Detect which cell encompasses the target text, then output its (x, y) center coordinate. 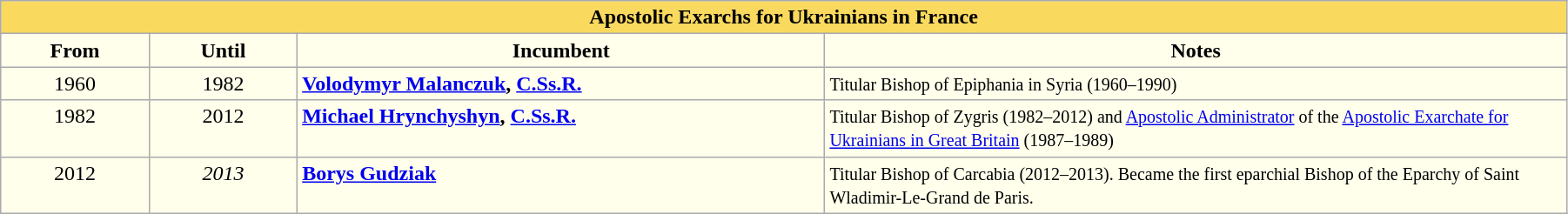
Michael Hrynchyshyn, C.Ss.R. (561, 129)
Until (223, 50)
1960 (75, 84)
2013 (223, 184)
Notes (1196, 50)
Volodymyr Malanczuk, C.Ss.R. (561, 84)
Titular Bishop of Carcabia (2012–2013). Became the first eparchial Bishop of the Eparchy of Saint Wladimir-Le-Grand de Paris. (1196, 184)
Apostolic Exarchs for Ukrainians in France (784, 17)
Incumbent (561, 50)
From (75, 50)
Titular Bishop of Epiphania in Syria (1960–1990) (1196, 84)
Borys Gudziak (561, 184)
Titular Bishop of Zygris (1982–2012) and Apostolic Administrator of the Apostolic Exarchate for Ukrainians in Great Britain (1987–1989) (1196, 129)
